Output the [X, Y] coordinate of the center of the cell containing the given text.  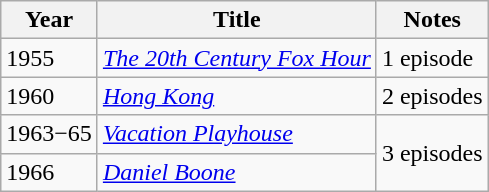
1963−65 [50, 134]
1960 [50, 96]
Hong Kong [236, 96]
Notes [432, 20]
2 episodes [432, 96]
3 episodes [432, 153]
The 20th Century Fox Hour [236, 58]
Title [236, 20]
Vacation Playhouse [236, 134]
1966 [50, 172]
Year [50, 20]
1 episode [432, 58]
1955 [50, 58]
Daniel Boone [236, 172]
